Return [x, y] of the center of cell containing provided text 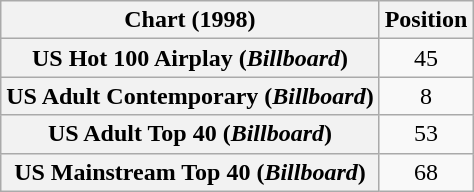
Position [426, 20]
68 [426, 172]
US Mainstream Top 40 (Billboard) [190, 172]
US Hot 100 Airplay (Billboard) [190, 58]
53 [426, 134]
Chart (1998) [190, 20]
8 [426, 96]
US Adult Top 40 (Billboard) [190, 134]
US Adult Contemporary (Billboard) [190, 96]
45 [426, 58]
